Find where the given text appears and provide that cell's center as (x, y) coordinate. 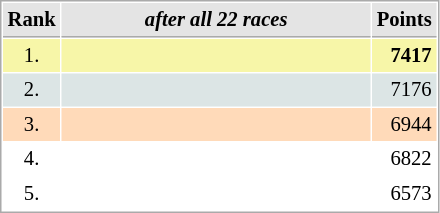
3. (32, 124)
after all 22 races (216, 20)
7417 (404, 56)
7176 (404, 90)
4. (32, 158)
Points (404, 20)
6573 (404, 194)
6822 (404, 158)
1. (32, 56)
5. (32, 194)
2. (32, 90)
6944 (404, 124)
Rank (32, 20)
